Scan for the cell matching the given text and deliver its [X, Y] coordinate at center. 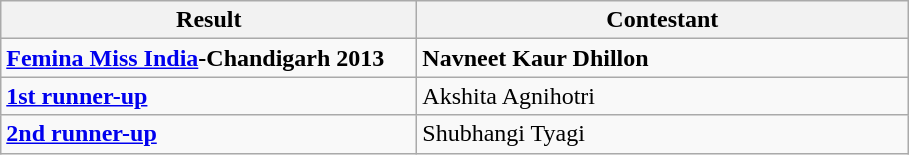
Femina Miss India-Chandigarh 2013 [209, 58]
Shubhangi Tyagi [662, 134]
Contestant [662, 20]
1st runner-up [209, 96]
Result [209, 20]
2nd runner-up [209, 134]
Navneet Kaur Dhillon [662, 58]
Akshita Agnihotri [662, 96]
